For the text-containing cell, return its midpoint in [x, y] coordinate format. 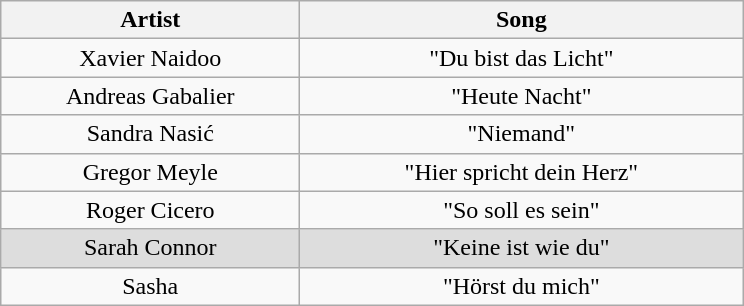
Gregor Meyle [150, 172]
"Du bist das Licht" [522, 58]
"So soll es sein" [522, 210]
Roger Cicero [150, 210]
"Hörst du mich" [522, 286]
"Hier spricht dein Herz" [522, 172]
Andreas Gabalier [150, 96]
"Heute Nacht" [522, 96]
Sandra Nasić [150, 134]
Song [522, 20]
Artist [150, 20]
"Niemand" [522, 134]
Xavier Naidoo [150, 58]
Sarah Connor [150, 248]
"Keine ist wie du" [522, 248]
Sasha [150, 286]
